Return the (X, Y) coordinate for the center point of the cell that contains the specified text.  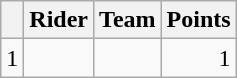
Rider (59, 20)
Team (128, 20)
Points (198, 20)
